Detect which cell encompasses the target text, then output its (x, y) center coordinate. 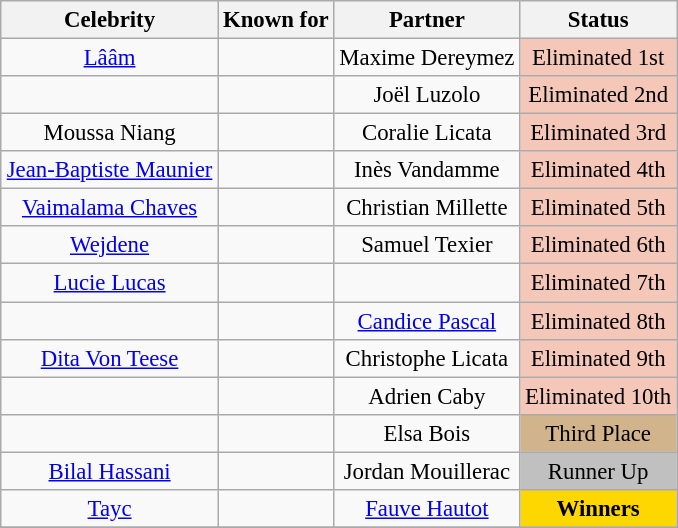
Lââm (109, 57)
Candice Pascal (427, 321)
Adrien Caby (427, 396)
Jordan Mouillerac (427, 471)
Joël Luzolo (427, 95)
Celebrity (109, 20)
Eliminated 2nd (598, 95)
Dita Von Teese (109, 358)
Eliminated 5th (598, 208)
Samuel Texier (427, 245)
Tayc (109, 508)
Christian Millette (427, 208)
Eliminated 1st (598, 57)
Winners (598, 508)
Runner Up (598, 471)
Eliminated 4th (598, 170)
Known for (276, 20)
Elsa Bois (427, 433)
Eliminated 8th (598, 321)
Partner (427, 20)
Eliminated 6th (598, 245)
Coralie Licata (427, 133)
Eliminated 7th (598, 283)
Vaimalama Chaves (109, 208)
Third Place (598, 433)
Status (598, 20)
Bilal Hassani (109, 471)
Christophe Licata (427, 358)
Fauve Hautot (427, 508)
Eliminated 9th (598, 358)
Inès Vandamme (427, 170)
Eliminated 3rd (598, 133)
Moussa Niang (109, 133)
Lucie Lucas (109, 283)
Eliminated 10th (598, 396)
Maxime Dereymez (427, 57)
Wejdene (109, 245)
Jean-Baptiste Maunier (109, 170)
